Provide the (x, y) coordinate of the cell's center where the given text is located.  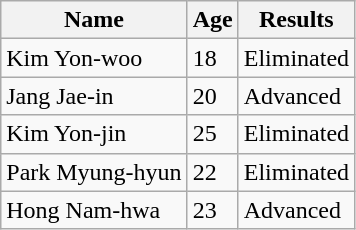
Park Myung-hyun (94, 172)
18 (212, 58)
25 (212, 134)
23 (212, 210)
22 (212, 172)
Kim Yon-woo (94, 58)
Jang Jae-in (94, 96)
20 (212, 96)
Name (94, 20)
Results (296, 20)
Kim Yon-jin (94, 134)
Hong Nam-hwa (94, 210)
Age (212, 20)
